Output the (X, Y) coordinate of the center of the cell containing the given text.  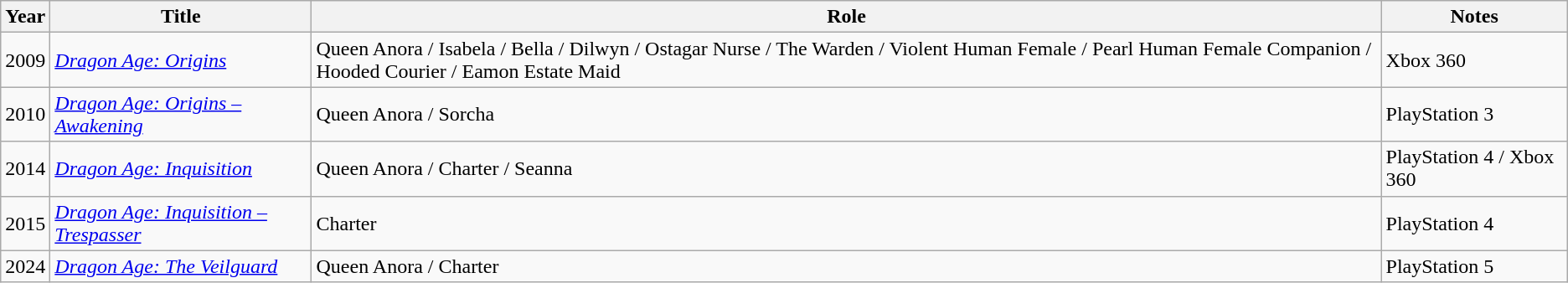
Dragon Age: Inquisition – Trespasser (181, 223)
Role (846, 17)
Dragon Age: Origins (181, 60)
Notes (1474, 17)
2009 (25, 60)
2010 (25, 114)
Year (25, 17)
Queen Anora / Charter (846, 266)
2024 (25, 266)
PlayStation 5 (1474, 266)
PlayStation 4 (1474, 223)
Queen Anora / Sorcha (846, 114)
2015 (25, 223)
Title (181, 17)
2014 (25, 169)
PlayStation 3 (1474, 114)
Queen Anora / Charter / Seanna (846, 169)
Charter (846, 223)
Dragon Age: The Veilguard (181, 266)
PlayStation 4 / Xbox 360 (1474, 169)
Dragon Age: Origins – Awakening (181, 114)
Xbox 360 (1474, 60)
Dragon Age: Inquisition (181, 169)
